Find where the given text appears and provide that cell's center as (X, Y) coordinate. 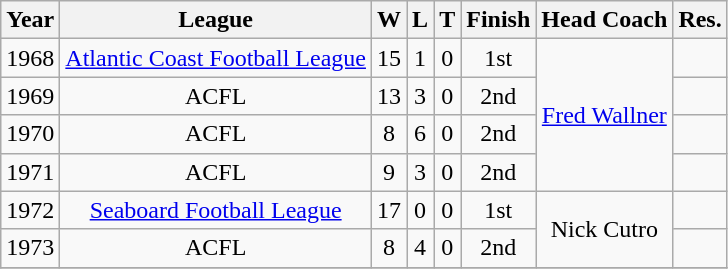
Head Coach (604, 20)
Finish (498, 20)
Seaboard Football League (216, 210)
1968 (30, 58)
4 (420, 248)
Year (30, 20)
13 (388, 96)
1972 (30, 210)
1 (420, 58)
Res. (700, 20)
W (388, 20)
Fred Wallner (604, 115)
9 (388, 172)
L (420, 20)
17 (388, 210)
Atlantic Coast Football League (216, 58)
Nick Cutro (604, 229)
T (448, 20)
1969 (30, 96)
League (216, 20)
1971 (30, 172)
15 (388, 58)
6 (420, 134)
1973 (30, 248)
1970 (30, 134)
